Scan for the cell matching the given text and deliver its (X, Y) coordinate at center. 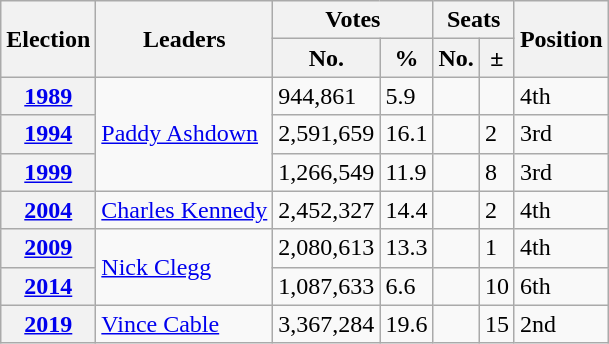
2,080,613 (326, 248)
2nd (561, 324)
Charles Kennedy (184, 210)
2,452,327 (326, 210)
1,266,549 (326, 172)
944,861 (326, 96)
Election (48, 39)
13.3 (406, 248)
14.4 (406, 210)
3,367,284 (326, 324)
16.1 (406, 134)
6.6 (406, 286)
15 (496, 324)
± (496, 58)
5.9 (406, 96)
Seats (474, 20)
2019 (48, 324)
% (406, 58)
2014 (48, 286)
10 (496, 286)
1989 (48, 96)
2,591,659 (326, 134)
2004 (48, 210)
Vince Cable (184, 324)
19.6 (406, 324)
Position (561, 39)
Votes (353, 20)
1994 (48, 134)
1,087,633 (326, 286)
Nick Clegg (184, 267)
Leaders (184, 39)
1 (496, 248)
11.9 (406, 172)
8 (496, 172)
2009 (48, 248)
Paddy Ashdown (184, 134)
1999 (48, 172)
6th (561, 286)
